Extract the [X, Y] coordinate from the center of the cell holding the provided text.  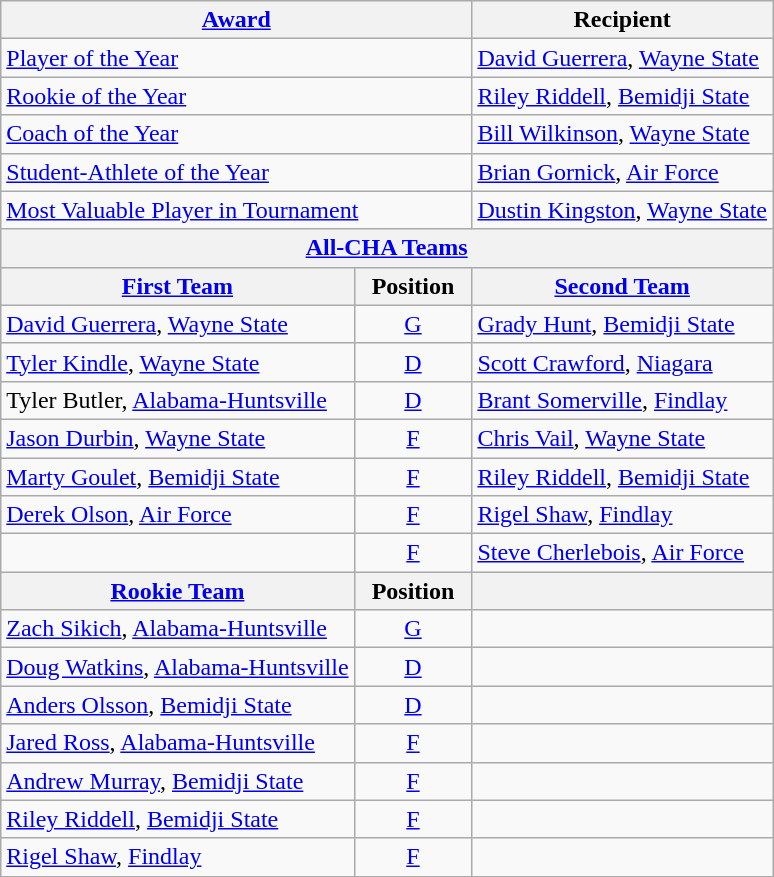
Andrew Murray, Bemidji State [178, 781]
Scott Crawford, Niagara [622, 362]
Zach Sikich, Alabama-Huntsville [178, 629]
Brian Gornick, Air Force [622, 172]
Tyler Kindle, Wayne State [178, 362]
Chris Vail, Wayne State [622, 438]
Bill Wilkinson, Wayne State [622, 134]
Student-Athlete of the Year [236, 172]
Doug Watkins, Alabama-Huntsville [178, 667]
Anders Olsson, Bemidji State [178, 705]
All-CHA Teams [387, 248]
Rookie of the Year [236, 96]
Jason Durbin, Wayne State [178, 438]
Derek Olson, Air Force [178, 515]
Grady Hunt, Bemidji State [622, 324]
Marty Goulet, Bemidji State [178, 477]
Coach of the Year [236, 134]
First Team [178, 286]
Player of the Year [236, 58]
Dustin Kingston, Wayne State [622, 210]
Tyler Butler, Alabama-Huntsville [178, 400]
Award [236, 20]
Brant Somerville, Findlay [622, 400]
Jared Ross, Alabama-Huntsville [178, 743]
Most Valuable Player in Tournament [236, 210]
Second Team [622, 286]
Recipient [622, 20]
Steve Cherlebois, Air Force [622, 553]
Rookie Team [178, 591]
